Scan for the cell matching the given text and deliver its (X, Y) coordinate at center. 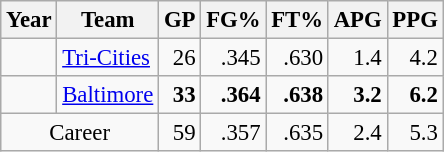
26 (180, 58)
6.2 (415, 95)
5.3 (415, 133)
.345 (234, 58)
Career (80, 133)
Tri-Cities (108, 58)
FG% (234, 20)
.638 (298, 95)
.635 (298, 133)
1.4 (358, 58)
33 (180, 95)
Baltimore (108, 95)
Team (108, 20)
Year (29, 20)
PPG (415, 20)
APG (358, 20)
2.4 (358, 133)
.357 (234, 133)
GP (180, 20)
59 (180, 133)
.364 (234, 95)
.630 (298, 58)
FT% (298, 20)
4.2 (415, 58)
3.2 (358, 95)
